Identify which cell holds the provided text, then report its (x, y) central coordinate. 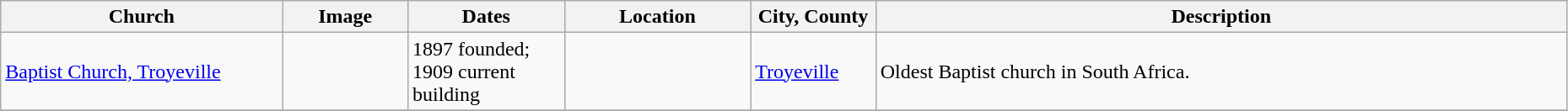
Troyeville (813, 71)
Image (346, 17)
Location (658, 17)
Oldest Baptist church in South Africa. (1221, 71)
1897 founded; 1909 current building (486, 71)
City, County (813, 17)
Baptist Church, Troyeville (142, 71)
Dates (486, 17)
Church (142, 17)
Description (1221, 17)
